Pinpoint the cell where the given text exists, returning its (X, Y) midpoint coordinate. 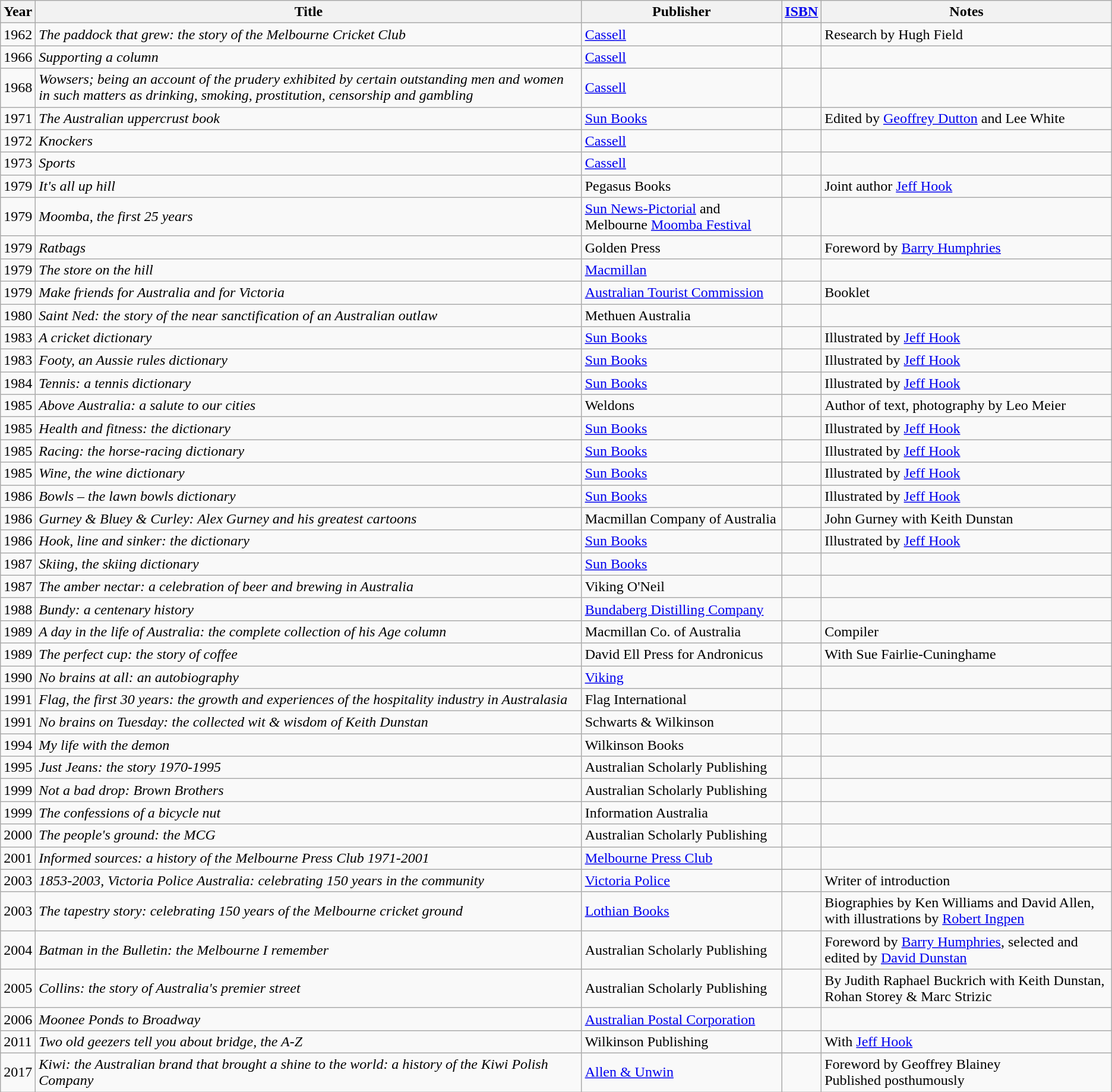
Booklet (967, 292)
1972 (18, 141)
With Sue Fairlie-Cuninghame (967, 654)
Sun News-Pictorial and Melbourne Moomba Festival (682, 216)
Footy, an Aussie rules dictionary (309, 361)
Weldons (682, 406)
The confessions of a bicycle nut (309, 813)
A day in the life of Australia: the complete collection of his Age column (309, 632)
The store on the hill (309, 270)
The Australian uppercrust book (309, 118)
1962 (18, 34)
1968 (18, 88)
No brains at all: an autobiography (309, 677)
Kiwi: the Australian brand that brought a shine to the world: a history of the Kiwi Polish Company (309, 1072)
The tapestry story: celebrating 150 years of the Melbourne cricket ground (309, 911)
1980 (18, 315)
Not a bad drop: Brown Brothers (309, 790)
Edited by Geoffrey Dutton and Lee White (967, 118)
Information Australia (682, 813)
Flag, the first 30 years: the growth and experiences of the hospitality industry in Australasia (309, 700)
Foreword by Barry Humphries (967, 247)
The amber nectar: a celebration of beer and brewing in Australia (309, 586)
No brains on Tuesday: the collected wit & wisdom of Keith Dunstan (309, 722)
Flag International (682, 700)
Year (18, 12)
Research by Hugh Field (967, 34)
It's all up hill (309, 186)
2001 (18, 858)
The people's ground: the MCG (309, 835)
With Jeff Hook (967, 1041)
Foreword by Geoffrey BlaineyPublished posthumously (967, 1072)
Bowls – the lawn bowls dictionary (309, 496)
Racing: the horse-racing dictionary (309, 451)
1853-2003, Victoria Police Australia: celebrating 150 years in the community (309, 880)
1995 (18, 768)
Melbourne Press Club (682, 858)
Australian Tourist Commission (682, 292)
Golden Press (682, 247)
The paddock that grew: the story of the Melbourne Cricket Club (309, 34)
1966 (18, 57)
Sports (309, 163)
Moomba, the first 25 years (309, 216)
Notes (967, 12)
Pegasus Books (682, 186)
1971 (18, 118)
Knockers (309, 141)
Gurney & Bluey & Curley: Alex Gurney and his greatest cartoons (309, 519)
Author of text, photography by Leo Meier (967, 406)
Moonee Ponds to Broadway (309, 1019)
Viking O'Neil (682, 586)
2004 (18, 949)
Publisher (682, 12)
1973 (18, 163)
Supporting a column (309, 57)
Collins: the story of Australia's premier street (309, 989)
Allen & Unwin (682, 1072)
Writer of introduction (967, 880)
My life with the demon (309, 745)
Wine, the wine dictionary (309, 474)
1988 (18, 609)
1994 (18, 745)
Just Jeans: the story 1970-1995 (309, 768)
David Ell Press for Andronicus (682, 654)
A cricket dictionary (309, 338)
Foreword by Barry Humphries, selected and edited by David Dunstan (967, 949)
Australian Postal Corporation (682, 1019)
2011 (18, 1041)
Wilkinson Books (682, 745)
2005 (18, 989)
1990 (18, 677)
Above Australia: a salute to our cities (309, 406)
Viking (682, 677)
By Judith Raphael Buckrich with Keith Dunstan, Rohan Storey & Marc Strizic (967, 989)
John Gurney with Keith Dunstan (967, 519)
Macmillan Co. of Australia (682, 632)
The perfect cup: the story of coffee (309, 654)
Make friends for Australia and for Victoria (309, 292)
Bundaberg Distilling Company (682, 609)
Biographies by Ken Williams and David Allen, with illustrations by Robert Ingpen (967, 911)
Macmillan (682, 270)
2017 (18, 1072)
Informed sources: a history of the Melbourne Press Club 1971-2001 (309, 858)
Hook, line and sinker: the dictionary (309, 541)
Methuen Australia (682, 315)
2006 (18, 1019)
Bundy: a centenary history (309, 609)
Lothian Books (682, 911)
Wilkinson Publishing (682, 1041)
Saint Ned: the story of the near sanctification of an Australian outlaw (309, 315)
Skiing, the skiing dictionary (309, 564)
Title (309, 12)
Tennis: a tennis dictionary (309, 383)
Health and fitness: the dictionary (309, 428)
2000 (18, 835)
Compiler (967, 632)
Ratbags (309, 247)
Batman in the Bulletin: the Melbourne I remember (309, 949)
Schwarts & Wilkinson (682, 722)
ISBN (802, 12)
1984 (18, 383)
Joint author Jeff Hook (967, 186)
Victoria Police (682, 880)
Macmillan Company of Australia (682, 519)
Two old geezers tell you about bridge, the A-Z (309, 1041)
